Scan for the cell matching the given text and deliver its (x, y) coordinate at center. 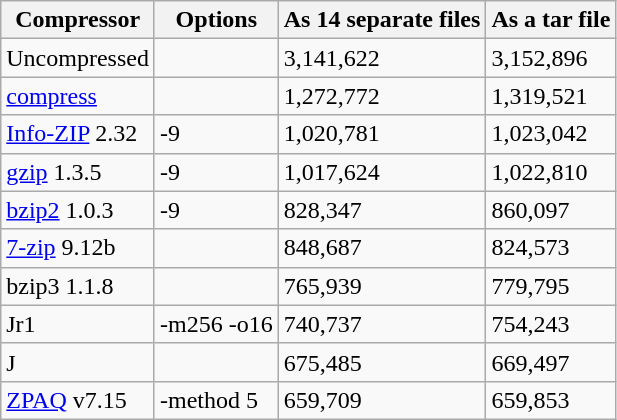
1,022,810 (551, 172)
Uncompressed (78, 58)
754,243 (551, 324)
Compressor (78, 20)
Options (216, 20)
659,709 (382, 400)
1,020,781 (382, 134)
As 14 separate files (382, 20)
1,023,042 (551, 134)
1,272,772 (382, 96)
-m256 -o16 (216, 324)
765,939 (382, 286)
824,573 (551, 248)
bzip2 1.0.3 (78, 210)
J (78, 362)
gzip 1.3.5 (78, 172)
779,795 (551, 286)
3,141,622 (382, 58)
7-zip 9.12b (78, 248)
As a tar file (551, 20)
compress (78, 96)
1,017,624 (382, 172)
3,152,896 (551, 58)
848,687 (382, 248)
659,853 (551, 400)
Info-ZIP 2.32 (78, 134)
-method 5 (216, 400)
675,485 (382, 362)
bzip3 1.1.8 (78, 286)
ZPAQ v7.15 (78, 400)
740,737 (382, 324)
828,347 (382, 210)
Jr1 (78, 324)
669,497 (551, 362)
1,319,521 (551, 96)
860,097 (551, 210)
